From the cell containing the given text, extract its center point as [X, Y] coordinate. 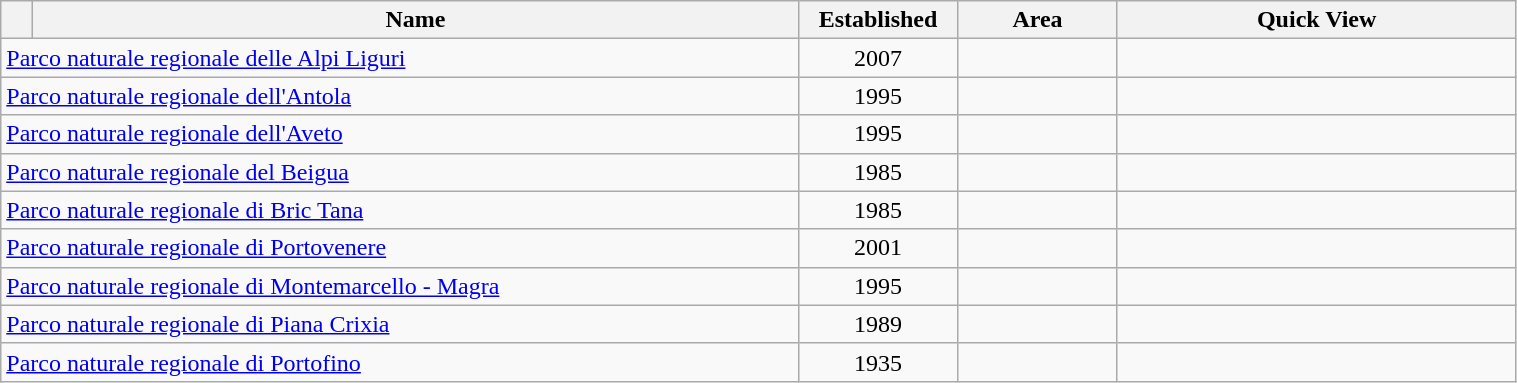
Quick View [1316, 20]
1935 [878, 362]
2001 [878, 248]
Parco naturale regionale di Bric Tana [400, 210]
Area [1038, 20]
Parco naturale regionale di Portofino [400, 362]
Parco naturale regionale dell'Aveto [400, 134]
Name [416, 20]
1989 [878, 324]
2007 [878, 58]
Established [878, 20]
Parco naturale regionale delle Alpi Liguri [400, 58]
Parco naturale regionale di Montemarcello - Magra [400, 286]
Parco naturale regionale di Portovenere [400, 248]
Parco naturale regionale del Beigua [400, 172]
Parco naturale regionale dell'Antola [400, 96]
Parco naturale regionale di Piana Crixia [400, 324]
